For the text-containing cell, return its midpoint in (x, y) coordinate format. 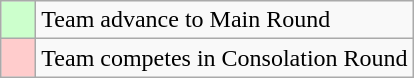
Team advance to Main Round (224, 20)
Team competes in Consolation Round (224, 58)
